Return (X, Y) of the center of cell containing provided text 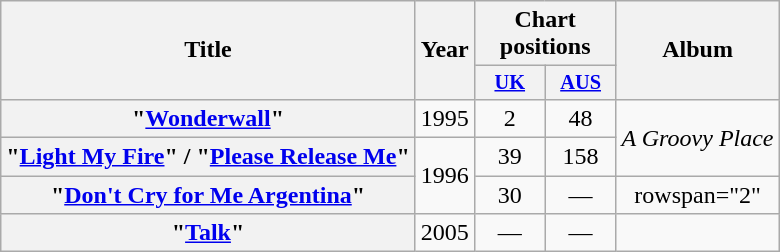
1995 (444, 118)
"Wonderwall" (208, 118)
30 (510, 195)
Year (444, 50)
158 (580, 157)
2 (510, 118)
UK (510, 83)
rowspan="2" (698, 195)
A Groovy Place (698, 137)
"Don't Cry for Me Argentina" (208, 195)
39 (510, 157)
48 (580, 118)
Chart positions (545, 34)
1996 (444, 176)
2005 (444, 233)
"Light My Fire" / "Please Release Me" (208, 157)
Album (698, 50)
Title (208, 50)
"Talk" (208, 233)
AUS (580, 83)
